From the cell containing the given text, extract its center point as [X, Y] coordinate. 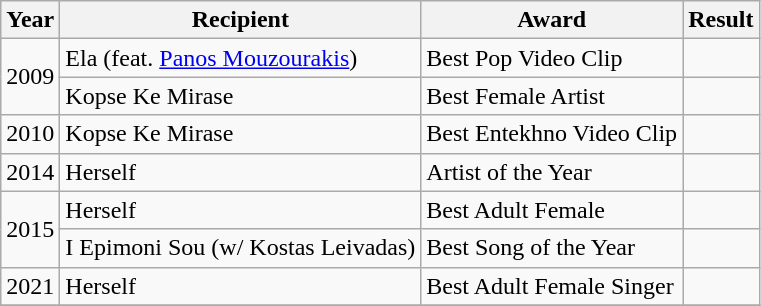
Artist of the Year [552, 172]
2015 [30, 229]
I Epimoni Sou (w/ Kostas Leivadas) [240, 248]
2021 [30, 286]
Best Pop Video Clip [552, 58]
Best Female Artist [552, 96]
Recipient [240, 20]
Best Entekhno Video Clip [552, 134]
Ela (feat. Panos Mouzourakis) [240, 58]
Best Adult Female [552, 210]
Best Song of the Year [552, 248]
2014 [30, 172]
Year [30, 20]
Best Adult Female Singer [552, 286]
Result [721, 20]
2009 [30, 77]
2010 [30, 134]
Award [552, 20]
